Return [x, y] of the center of cell containing provided text 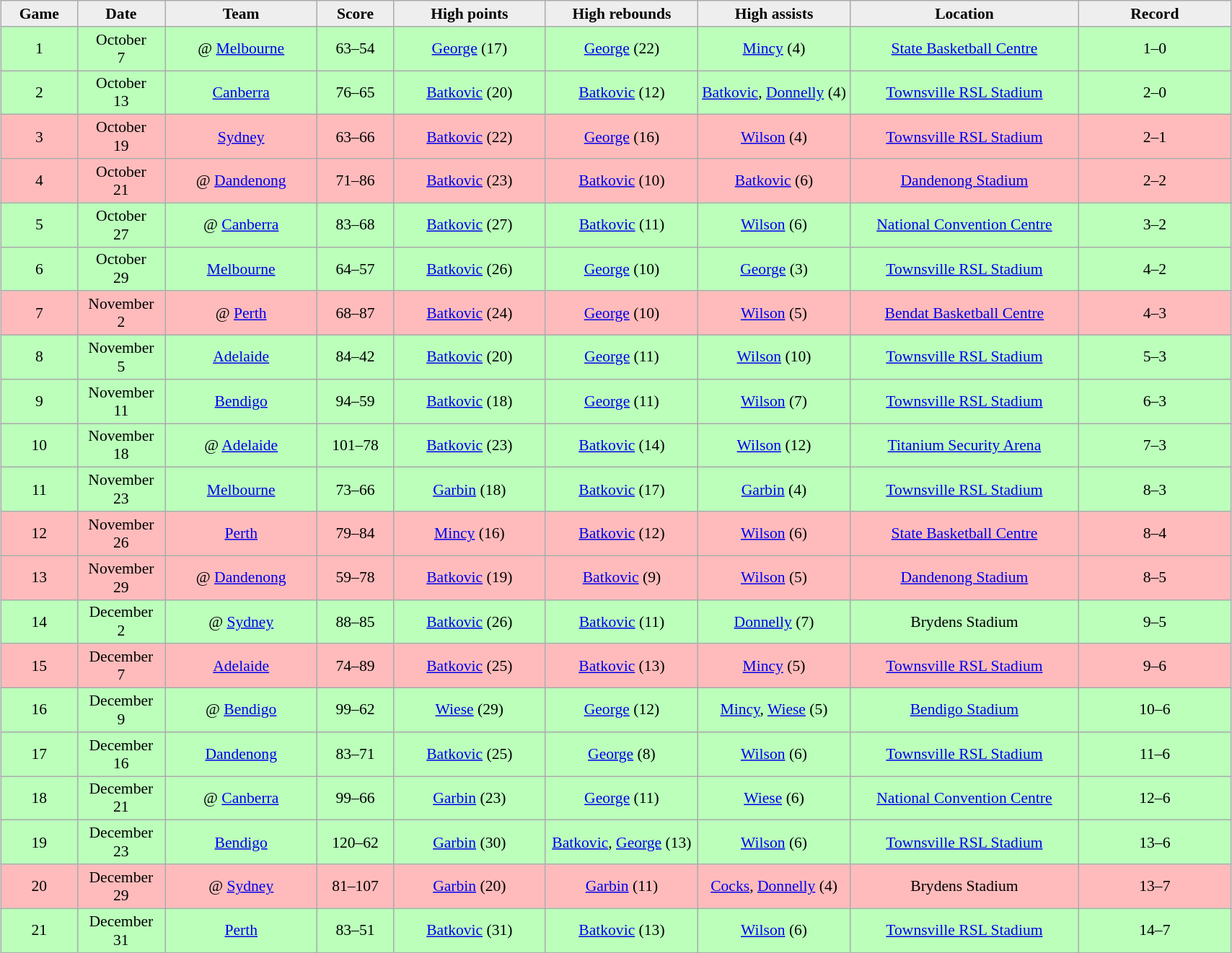
2–0 [1154, 92]
Cocks, Donnelly (4) [773, 886]
Batkovic (10) [622, 180]
8–5 [1154, 577]
Garbin (30) [469, 843]
5–3 [1154, 358]
7–3 [1154, 446]
Garbin (20) [469, 886]
6–3 [1154, 401]
December 29 [121, 886]
68–87 [356, 313]
Batkovic (31) [469, 931]
December 7 [121, 667]
Dandenong [241, 755]
16 [40, 710]
December 2 [121, 622]
Garbin (18) [469, 489]
Batkovic (27) [469, 225]
20 [40, 886]
Batkovic (17) [622, 489]
Batkovic, Donnelly (4) [773, 92]
6 [40, 268]
12–6 [1154, 798]
November 23 [121, 489]
High rebounds [622, 14]
1–0 [1154, 49]
11–6 [1154, 755]
October 13 [121, 92]
Batkovic (22) [469, 137]
Wilson (4) [773, 137]
December 21 [121, 798]
18 [40, 798]
14 [40, 622]
Wiese (6) [773, 798]
99–66 [356, 798]
December 16 [121, 755]
4–3 [1154, 313]
October 19 [121, 137]
21 [40, 931]
4 [40, 180]
8 [40, 358]
5 [40, 225]
Mincy (4) [773, 49]
Mincy (5) [773, 667]
74–89 [356, 667]
Donnelly (7) [773, 622]
@ Bendigo [241, 710]
Batkovic (6) [773, 180]
73–66 [356, 489]
76–65 [356, 92]
10–6 [1154, 710]
November 11 [121, 401]
George (12) [622, 710]
George (8) [622, 755]
November 18 [121, 446]
13 [40, 577]
George (16) [622, 137]
59–78 [356, 577]
Batkovic (24) [469, 313]
Wilson (10) [773, 358]
79–84 [356, 534]
@ Perth [241, 313]
December 31 [121, 931]
Wiese (29) [469, 710]
@ Melbourne [241, 49]
@ Adelaide [241, 446]
14–7 [1154, 931]
2–2 [1154, 180]
7 [40, 313]
Score [356, 14]
1 [40, 49]
64–57 [356, 268]
Batkovic (9) [622, 577]
19 [40, 843]
2 [40, 92]
Garbin (4) [773, 489]
83–71 [356, 755]
Team [241, 14]
63–54 [356, 49]
November 5 [121, 358]
12 [40, 534]
Mincy (16) [469, 534]
3–2 [1154, 225]
Record [1154, 14]
Garbin (11) [622, 886]
High assists [773, 14]
17 [40, 755]
15 [40, 667]
November 2 [121, 313]
2–1 [1154, 137]
99–62 [356, 710]
High points [469, 14]
Wilson (7) [773, 401]
George (17) [469, 49]
83–68 [356, 225]
Bendat Basketball Centre [965, 313]
October 7 [121, 49]
10 [40, 446]
94–59 [356, 401]
13–7 [1154, 886]
Wilson (12) [773, 446]
3 [40, 137]
Titanium Security Arena [965, 446]
Garbin (23) [469, 798]
Batkovic, George (13) [622, 843]
George (3) [773, 268]
9 [40, 401]
63–66 [356, 137]
November 26 [121, 534]
71–86 [356, 180]
Batkovic (19) [469, 577]
Canberra [241, 92]
83–51 [356, 931]
8–3 [1154, 489]
8–4 [1154, 534]
Mincy, Wiese (5) [773, 710]
84–42 [356, 358]
88–85 [356, 622]
Location [965, 14]
October 21 [121, 180]
9–6 [1154, 667]
101–78 [356, 446]
Date [121, 14]
December 9 [121, 710]
13–6 [1154, 843]
October 29 [121, 268]
November 29 [121, 577]
4–2 [1154, 268]
December 23 [121, 843]
120–62 [356, 843]
Game [40, 14]
81–107 [356, 886]
Sydney [241, 137]
George (22) [622, 49]
Batkovic (14) [622, 446]
October 27 [121, 225]
11 [40, 489]
Bendigo Stadium [965, 710]
Batkovic (18) [469, 401]
9–5 [1154, 622]
